Capture the cell that displays the provided text and extract its [X, Y] central coordinate. 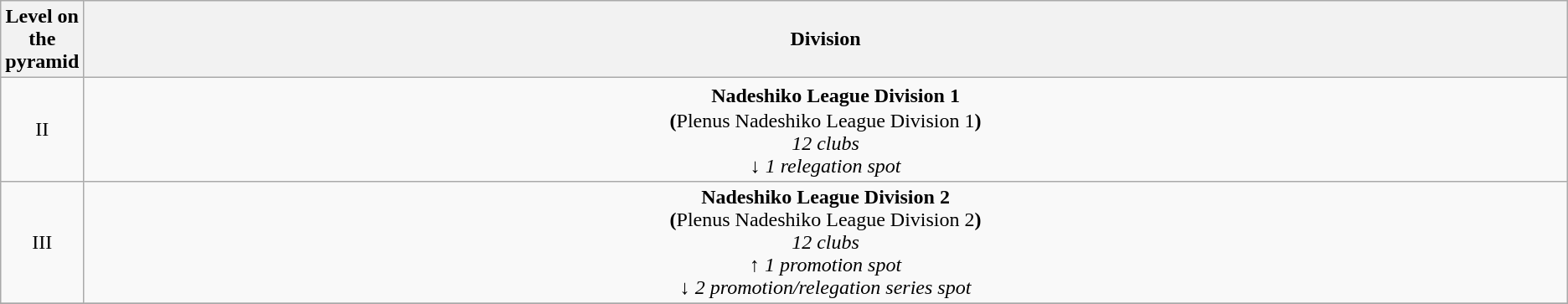
III [42, 242]
Nadeshiko League Division 2(Plenus Nadeshiko League Division 2)12 clubs ↑ 1 promotion spot ↓ 2 promotion/relegation series spot [826, 242]
Level on the pyramid [42, 39]
II [42, 130]
Nadeshiko League Division 1(Plenus Nadeshiko League Division 1)12 clubs ↓ 1 relegation spot [826, 130]
Division [826, 39]
